From the cell containing the given text, extract its center point as (x, y) coordinate. 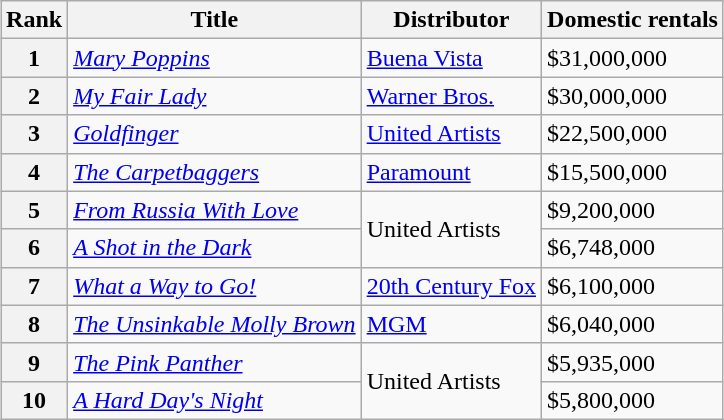
7 (34, 286)
$30,000,000 (633, 96)
The Carpetbaggers (214, 172)
Warner Bros. (451, 96)
What a Way to Go! (214, 286)
4 (34, 172)
Domestic rentals (633, 20)
From Russia With Love (214, 210)
8 (34, 324)
3 (34, 134)
$22,500,000 (633, 134)
Distributor (451, 20)
5 (34, 210)
Buena Vista (451, 58)
$6,100,000 (633, 286)
$31,000,000 (633, 58)
Goldfinger (214, 134)
Rank (34, 20)
Title (214, 20)
Mary Poppins (214, 58)
20th Century Fox (451, 286)
2 (34, 96)
A Hard Day's Night (214, 400)
10 (34, 400)
$6,040,000 (633, 324)
The Unsinkable Molly Brown (214, 324)
$9,200,000 (633, 210)
1 (34, 58)
$5,935,000 (633, 362)
My Fair Lady (214, 96)
$15,500,000 (633, 172)
Paramount (451, 172)
$6,748,000 (633, 248)
A Shot in the Dark (214, 248)
9 (34, 362)
The Pink Panther (214, 362)
$5,800,000 (633, 400)
6 (34, 248)
MGM (451, 324)
